From the cell containing the given text, extract its center point as [x, y] coordinate. 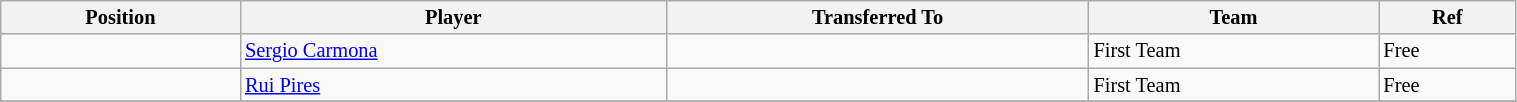
Sergio Carmona [453, 51]
Position [120, 17]
Ref [1447, 17]
Player [453, 17]
Team [1234, 17]
Rui Pires [453, 85]
Transferred To [878, 17]
